Extract the (x, y) coordinate from the center of the cell holding the provided text.  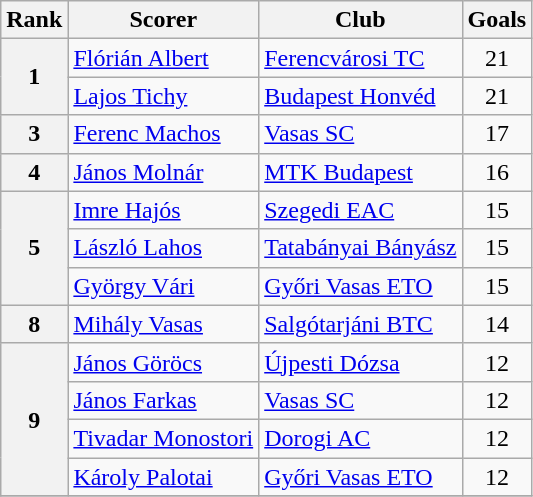
Tivadar Monostori (164, 438)
Lajos Tichy (164, 96)
Tatabányai Bányász (360, 248)
Rank (34, 20)
Club (360, 20)
MTK Budapest (360, 172)
5 (34, 248)
4 (34, 172)
Imre Hajós (164, 210)
17 (497, 134)
8 (34, 324)
János Molnár (164, 172)
Flórián Albert (164, 58)
Goals (497, 20)
Újpesti Dózsa (360, 362)
16 (497, 172)
Károly Palotai (164, 477)
László Lahos (164, 248)
János Göröcs (164, 362)
14 (497, 324)
Budapest Honvéd (360, 96)
Salgótarjáni BTC (360, 324)
Ferenc Machos (164, 134)
János Farkas (164, 400)
9 (34, 419)
György Vári (164, 286)
Ferencvárosi TC (360, 58)
1 (34, 77)
Dorogi AC (360, 438)
Mihály Vasas (164, 324)
Scorer (164, 20)
3 (34, 134)
Szegedi EAC (360, 210)
